Detect which cell encompasses the target text, then output its (X, Y) center coordinate. 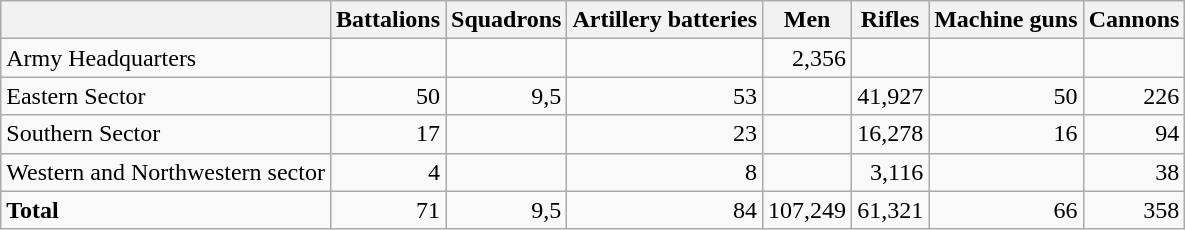
Total (166, 210)
17 (388, 134)
Army Headquarters (166, 58)
8 (665, 172)
4 (388, 172)
Cannons (1134, 20)
Squadrons (506, 20)
Eastern Sector (166, 96)
53 (665, 96)
107,249 (808, 210)
38 (1134, 172)
41,927 (890, 96)
84 (665, 210)
23 (665, 134)
Southern Sector (166, 134)
16,278 (890, 134)
226 (1134, 96)
2,356 (808, 58)
358 (1134, 210)
3,116 (890, 172)
Men (808, 20)
Artillery batteries (665, 20)
66 (1006, 210)
Machine guns (1006, 20)
16 (1006, 134)
Rifles (890, 20)
61,321 (890, 210)
94 (1134, 134)
Battalions (388, 20)
Western and Northwestern sector (166, 172)
71 (388, 210)
